Find where the given text appears and provide that cell's center as [x, y] coordinate. 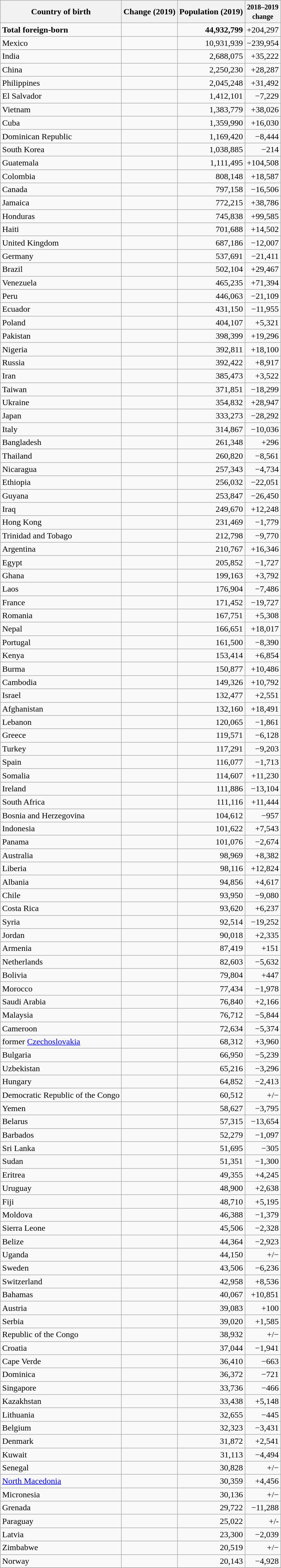
−2,674 [263, 842]
167,751 [211, 616]
Barbados [61, 1135]
+5,321 [263, 323]
101,622 [211, 829]
Cameroon [61, 1028]
+4,456 [263, 1481]
Ukraine [61, 403]
Indonesia [61, 829]
−957 [263, 815]
Pakistan [61, 336]
Fiji [61, 1201]
+18,587 [263, 176]
Burma [61, 669]
−9,080 [263, 895]
Spain [61, 762]
30,828 [211, 1468]
98,116 [211, 869]
Change (2019) [150, 12]
+8,382 [263, 855]
−11,955 [263, 309]
745,838 [211, 216]
El Salvador [61, 96]
−721 [263, 1375]
2,045,248 [211, 83]
Laos [61, 589]
−7,229 [263, 96]
Kazakhstan [61, 1401]
30,359 [211, 1481]
−1,978 [263, 988]
90,018 [211, 935]
Romania [61, 616]
72,634 [211, 1028]
Country of birth [61, 12]
404,107 [211, 323]
+71,394 [263, 283]
−13,654 [263, 1122]
25,022 [211, 1521]
Argentina [61, 549]
Iran [61, 376]
−26,450 [263, 496]
2,688,075 [211, 56]
161,500 [211, 642]
+11,230 [263, 775]
Dominican Republic [61, 136]
2,250,230 [211, 70]
−9,203 [263, 749]
333,273 [211, 416]
−1,861 [263, 722]
Thailand [61, 456]
1,111,495 [211, 163]
111,116 [211, 802]
808,148 [211, 176]
−28,292 [263, 416]
314,867 [211, 429]
Denmark [61, 1441]
Brazil [61, 269]
210,767 [211, 549]
−4,928 [263, 1561]
+31,492 [263, 83]
Switzerland [61, 1281]
76,712 [211, 1015]
Malaysia [61, 1015]
20,519 [211, 1548]
−1,779 [263, 522]
Ecuador [61, 309]
Eritrea [61, 1175]
−10,036 [263, 429]
101,076 [211, 842]
+204,297 [263, 30]
+296 [263, 443]
−2,328 [263, 1228]
+28,287 [263, 70]
United Kingdom [61, 243]
Kuwait [61, 1454]
40,067 [211, 1295]
52,279 [211, 1135]
−16,506 [263, 190]
120,065 [211, 722]
Egypt [61, 562]
−1,713 [263, 762]
Paraguay [61, 1521]
Israel [61, 695]
Population (2019) [211, 12]
10,931,939 [211, 43]
Serbia [61, 1321]
South Africa [61, 802]
−305 [263, 1148]
701,688 [211, 229]
Chile [61, 895]
93,620 [211, 909]
39,083 [211, 1308]
60,512 [211, 1095]
Bolivia [61, 975]
465,235 [211, 283]
Sierra Leone [61, 1228]
Syria [61, 922]
33,736 [211, 1388]
+35,222 [263, 56]
92,514 [211, 922]
132,477 [211, 695]
57,315 [211, 1122]
+18,491 [263, 709]
+16,346 [263, 549]
153,414 [211, 656]
32,323 [211, 1428]
Dominica [61, 1375]
France [61, 602]
Jamaica [61, 203]
+38,786 [263, 203]
Morocco [61, 988]
+447 [263, 975]
249,670 [211, 509]
38,932 [211, 1335]
−13,104 [263, 789]
+10,851 [263, 1295]
205,852 [211, 562]
−1,941 [263, 1348]
398,399 [211, 336]
Ethiopia [61, 482]
Ghana [61, 575]
93,950 [211, 895]
Greece [61, 735]
119,571 [211, 735]
Germany [61, 256]
Belize [61, 1242]
+3,522 [263, 376]
−2,413 [263, 1082]
Colombia [61, 176]
176,904 [211, 589]
Honduras [61, 216]
+3,792 [263, 575]
+8,917 [263, 362]
Uganda [61, 1255]
+7,543 [263, 829]
79,804 [211, 975]
Croatia [61, 1348]
−5,844 [263, 1015]
502,104 [211, 269]
66,950 [211, 1055]
46,388 [211, 1215]
+14,502 [263, 229]
Nigeria [61, 349]
Lithuania [61, 1414]
Japan [61, 416]
+28,947 [263, 403]
Austria [61, 1308]
Panama [61, 842]
94,856 [211, 882]
−1,727 [263, 562]
Italy [61, 429]
−2,923 [263, 1242]
+2,166 [263, 1002]
Republic of the Congo [61, 1335]
South Korea [61, 149]
+10,486 [263, 669]
30,136 [211, 1495]
−18,299 [263, 389]
29,722 [211, 1508]
111,886 [211, 789]
Cape Verde [61, 1361]
212,798 [211, 536]
Sri Lanka [61, 1148]
Portugal [61, 642]
India [61, 56]
Grenada [61, 1508]
150,877 [211, 669]
−19,727 [263, 602]
49,355 [211, 1175]
+5,148 [263, 1401]
+4,245 [263, 1175]
Bosnia and Herzegovina [61, 815]
Bangladesh [61, 443]
1,169,420 [211, 136]
Turkey [61, 749]
36,410 [211, 1361]
−8,561 [263, 456]
Armenia [61, 948]
Bulgaria [61, 1055]
+5,308 [263, 616]
Taiwan [61, 389]
51,695 [211, 1148]
Netherlands [61, 962]
−1,300 [263, 1161]
Poland [61, 323]
−5,632 [263, 962]
32,655 [211, 1414]
2018–2019change [263, 12]
772,215 [211, 203]
117,291 [211, 749]
+2,638 [263, 1188]
Jordan [61, 935]
Democratic Republic of the Congo [61, 1095]
199,163 [211, 575]
−7,486 [263, 589]
+3,960 [263, 1042]
687,186 [211, 243]
Russia [61, 362]
Canada [61, 190]
Uruguay [61, 1188]
Nepal [61, 629]
Latvia [61, 1534]
−19,252 [263, 922]
45,506 [211, 1228]
+4,617 [263, 882]
Mexico [61, 43]
+8,536 [263, 1281]
171,452 [211, 602]
+19,296 [263, 336]
256,032 [211, 482]
44,150 [211, 1255]
Belgium [61, 1428]
43,506 [211, 1268]
36,372 [211, 1375]
385,473 [211, 376]
76,840 [211, 1002]
797,158 [211, 190]
Senegal [61, 1468]
116,077 [211, 762]
Bahamas [61, 1295]
1,038,885 [211, 149]
Vietnam [61, 110]
44,364 [211, 1242]
Singapore [61, 1388]
82,603 [211, 962]
149,326 [211, 682]
−4,494 [263, 1454]
−3,296 [263, 1068]
−239,954 [263, 43]
Hong Kong [61, 522]
−8,444 [263, 136]
Hungary [61, 1082]
Yemen [61, 1108]
−6,236 [263, 1268]
Iraq [61, 509]
−214 [263, 149]
−8,390 [263, 642]
North Macedonia [61, 1481]
−6,128 [263, 735]
Nicaragua [61, 469]
132,160 [211, 709]
−445 [263, 1414]
446,063 [211, 296]
392,422 [211, 362]
+2,335 [263, 935]
31,872 [211, 1441]
−1,097 [263, 1135]
87,419 [211, 948]
−21,411 [263, 256]
+12,248 [263, 509]
+1,585 [263, 1321]
Guatemala [61, 163]
253,847 [211, 496]
−22,051 [263, 482]
98,969 [211, 855]
Zimbabwe [61, 1548]
+2,551 [263, 695]
+/- [263, 1521]
33,438 [211, 1401]
257,343 [211, 469]
−1,379 [263, 1215]
−11,288 [263, 1508]
68,312 [211, 1042]
−3,431 [263, 1428]
37,044 [211, 1348]
44,932,799 [211, 30]
Total foreign-born [61, 30]
−12,007 [263, 243]
Sudan [61, 1161]
48,900 [211, 1188]
23,300 [211, 1534]
+11,444 [263, 802]
Cuba [61, 123]
371,851 [211, 389]
+29,467 [263, 269]
−9,770 [263, 536]
−4,734 [263, 469]
Albania [61, 882]
Lebanon [61, 722]
Saudi Arabia [61, 1002]
Norway [61, 1561]
+12,824 [263, 869]
58,627 [211, 1108]
354,832 [211, 403]
Liberia [61, 869]
1,359,990 [211, 123]
20,143 [211, 1561]
Guyana [61, 496]
+104,508 [263, 163]
Costa Rica [61, 909]
1,383,779 [211, 110]
231,469 [211, 522]
Moldova [61, 1215]
260,820 [211, 456]
Kenya [61, 656]
+16,030 [263, 123]
Philippines [61, 83]
+38,026 [263, 110]
31,113 [211, 1454]
1,412,101 [211, 96]
+10,792 [263, 682]
Ireland [61, 789]
Somalia [61, 775]
+18,017 [263, 629]
Venezuela [61, 283]
Trinidad and Tobago [61, 536]
537,691 [211, 256]
−663 [263, 1361]
−5,239 [263, 1055]
−5,374 [263, 1028]
39,020 [211, 1321]
Cambodia [61, 682]
+151 [263, 948]
Belarus [61, 1122]
104,612 [211, 815]
−2,039 [263, 1534]
Haiti [61, 229]
431,150 [211, 309]
77,434 [211, 988]
−21,109 [263, 296]
+18,100 [263, 349]
166,651 [211, 629]
64,852 [211, 1082]
51,351 [211, 1161]
−3,795 [263, 1108]
+100 [263, 1308]
48,710 [211, 1201]
Micronesia [61, 1495]
114,607 [211, 775]
−466 [263, 1388]
+2,541 [263, 1441]
261,348 [211, 443]
42,958 [211, 1281]
Peru [61, 296]
Sweden [61, 1268]
Australia [61, 855]
+6,237 [263, 909]
Afghanistan [61, 709]
+99,585 [263, 216]
Uzbekistan [61, 1068]
65,216 [211, 1068]
392,811 [211, 349]
former Czechoslovakia [61, 1042]
China [61, 70]
+6,854 [263, 656]
+5,195 [263, 1201]
